Detect which cell encompasses the target text, then output its (x, y) center coordinate. 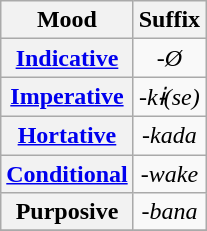
-wake (169, 173)
-kada (169, 135)
Indicative (67, 58)
Imperative (67, 97)
Purposive (67, 212)
Mood (67, 20)
-Ø (169, 58)
Conditional (67, 173)
-kɨ(se) (169, 97)
-bana (169, 212)
Hortative (67, 135)
Suffix (169, 20)
